Extract the (X, Y) coordinate from the center of the cell holding the provided text.  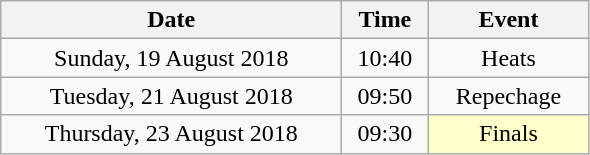
09:50 (385, 96)
Event (508, 20)
Sunday, 19 August 2018 (172, 58)
10:40 (385, 58)
Date (172, 20)
Repechage (508, 96)
Heats (508, 58)
Time (385, 20)
Thursday, 23 August 2018 (172, 134)
Tuesday, 21 August 2018 (172, 96)
09:30 (385, 134)
Finals (508, 134)
